Return the (x, y) coordinate for the center point of the cell that contains the specified text.  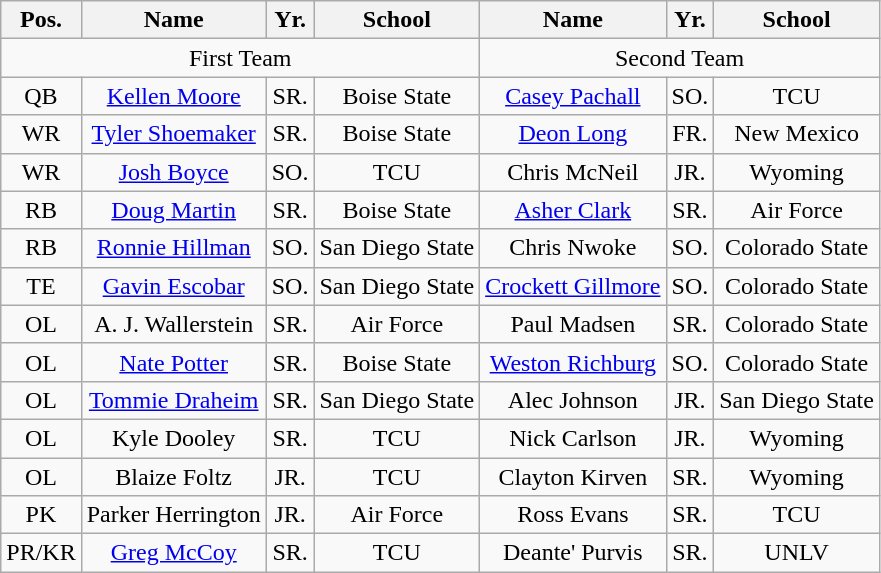
Parker Herrington (174, 515)
Greg McCoy (174, 553)
Deante' Purvis (573, 553)
Josh Boyce (174, 172)
New Mexico (797, 134)
Chris Nwoke (573, 248)
PR/KR (41, 553)
Nick Carlson (573, 438)
Tyler Shoemaker (174, 134)
Crockett Gillmore (573, 286)
A. J. Wallerstein (174, 324)
PK (41, 515)
Kyle Dooley (174, 438)
Tommie Draheim (174, 400)
Ross Evans (573, 515)
First Team (240, 58)
Clayton Kirven (573, 477)
QB (41, 96)
Kellen Moore (174, 96)
Chris McNeil (573, 172)
Doug Martin (174, 210)
Nate Potter (174, 362)
Asher Clark (573, 210)
Weston Richburg (573, 362)
Blaize Foltz (174, 477)
FR. (690, 134)
Paul Madsen (573, 324)
Second Team (680, 58)
Deon Long (573, 134)
Casey Pachall (573, 96)
Pos. (41, 20)
Gavin Escobar (174, 286)
TE (41, 286)
Ronnie Hillman (174, 248)
UNLV (797, 553)
Alec Johnson (573, 400)
